Scan for the cell matching the given text and deliver its (x, y) coordinate at center. 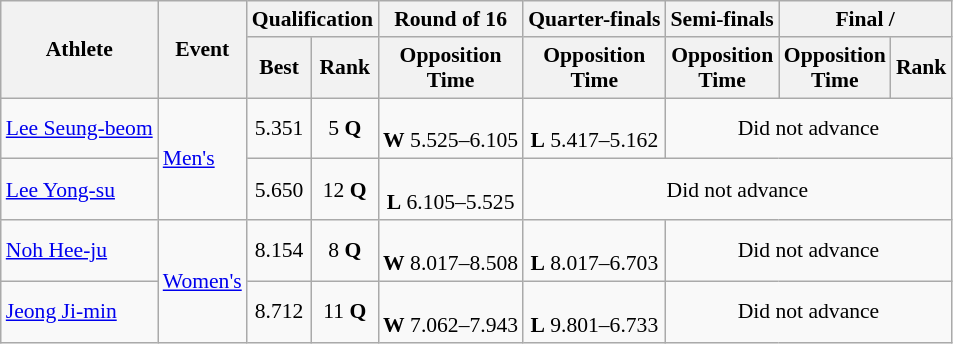
W 8.017–8.508 (450, 250)
Noh Hee-ju (80, 250)
11 Q (344, 312)
8.154 (280, 250)
Round of 16 (450, 19)
L 9.801–6.733 (594, 312)
Final / (866, 19)
L 6.105–5.525 (450, 190)
Best (280, 68)
Men's (202, 159)
5.650 (280, 190)
8 Q (344, 250)
L 5.417–5.162 (594, 128)
Quarter-finals (594, 19)
12 Q (344, 190)
5 Q (344, 128)
Event (202, 50)
L 8.017–6.703 (594, 250)
W 7.062–7.943 (450, 312)
Qualification (312, 19)
8.712 (280, 312)
Women's (202, 281)
W 5.525–6.105 (450, 128)
Lee Yong-su (80, 190)
Athlete (80, 50)
Semi-finals (722, 19)
5.351 (280, 128)
Lee Seung-beom (80, 128)
Jeong Ji-min (80, 312)
